Scan for the cell matching the given text and deliver its (X, Y) coordinate at center. 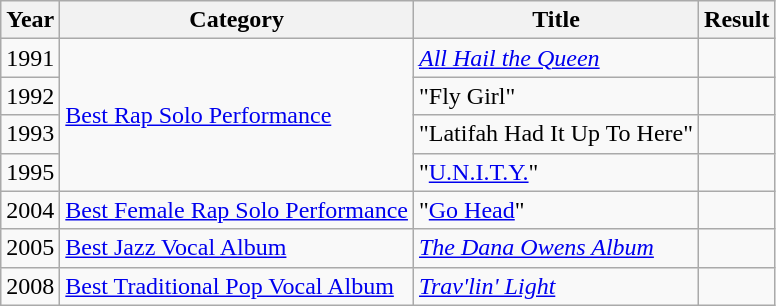
"Go Head" (556, 210)
2004 (30, 210)
1993 (30, 134)
Best Rap Solo Performance (237, 115)
Best Jazz Vocal Album (237, 248)
1995 (30, 172)
Best Traditional Pop Vocal Album (237, 286)
1991 (30, 58)
2008 (30, 286)
2005 (30, 248)
"Fly Girl" (556, 96)
Result (737, 20)
"U.N.I.T.Y." (556, 172)
Title (556, 20)
Best Female Rap Solo Performance (237, 210)
Year (30, 20)
"Latifah Had It Up To Here" (556, 134)
Trav'lin' Light (556, 286)
All Hail the Queen (556, 58)
The Dana Owens Album (556, 248)
1992 (30, 96)
Category (237, 20)
